Identify which cell holds the provided text, then report its [x, y] central coordinate. 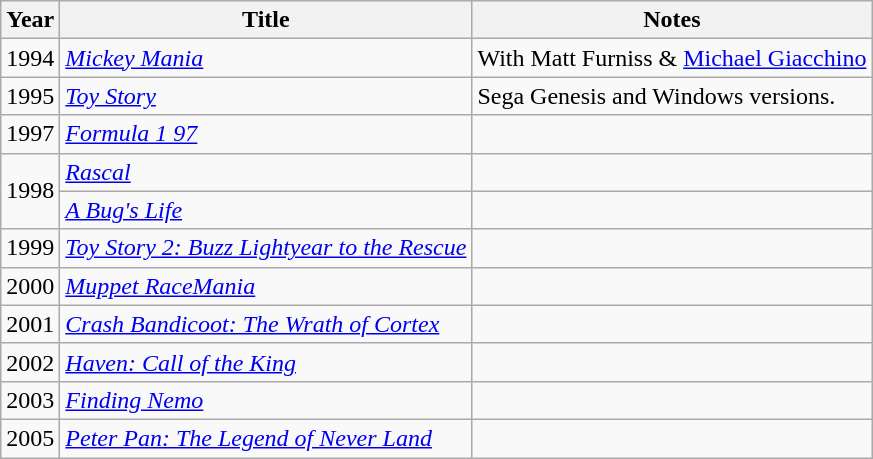
1995 [30, 96]
1997 [30, 134]
Toy Story 2: Buzz Lightyear to the Rescue [266, 248]
Sega Genesis and Windows versions. [672, 96]
2003 [30, 400]
Formula 1 97 [266, 134]
Toy Story [266, 96]
2002 [30, 362]
Peter Pan: The Legend of Never Land [266, 438]
Title [266, 20]
A Bug's Life [266, 210]
Finding Nemo [266, 400]
1994 [30, 58]
With Matt Furniss & Michael Giacchino [672, 58]
Notes [672, 20]
Crash Bandicoot: The Wrath of Cortex [266, 324]
1998 [30, 191]
Haven: Call of the King [266, 362]
Mickey Mania [266, 58]
2005 [30, 438]
Year [30, 20]
2000 [30, 286]
Rascal [266, 172]
1999 [30, 248]
2001 [30, 324]
Muppet RaceMania [266, 286]
